Search for the cell housing the specified text and yield its (X, Y) center coordinate. 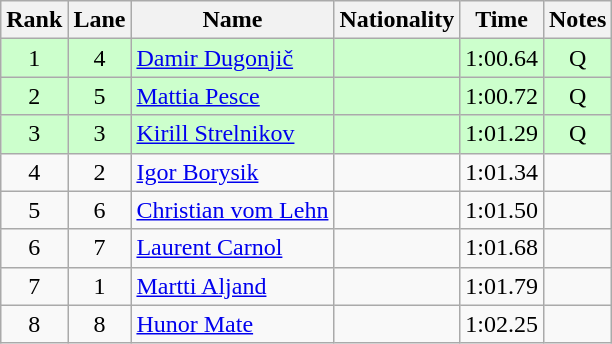
Mattia Pesce (232, 96)
1:01.68 (502, 248)
1:01.29 (502, 134)
Name (232, 20)
Martti Aljand (232, 286)
Damir Dugonjič (232, 58)
Nationality (397, 20)
Time (502, 20)
1:00.72 (502, 96)
Kirill Strelnikov (232, 134)
Christian vom Lehn (232, 210)
1:01.34 (502, 172)
1:00.64 (502, 58)
1:02.25 (502, 324)
Hunor Mate (232, 324)
Notes (577, 20)
1:01.50 (502, 210)
1:01.79 (502, 286)
Igor Borysik (232, 172)
Rank (34, 20)
Laurent Carnol (232, 248)
Lane (100, 20)
